Scan for the cell matching the given text and deliver its (x, y) coordinate at center. 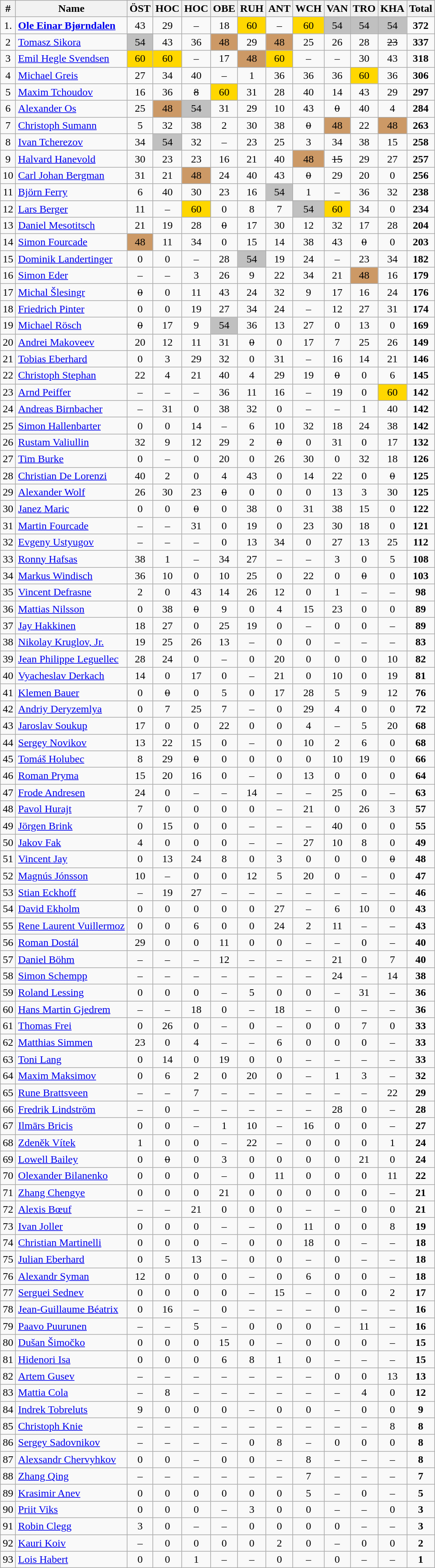
Indrek Tobreluts (71, 1409)
Andriy Deryzemlya (71, 709)
Paavo Puurunen (71, 1326)
Fredrik Lindström (71, 1109)
1. (8, 25)
RUH (252, 9)
Andrei Makoveev (71, 342)
Alexsandr Chervyhkov (71, 1459)
93 (8, 1560)
Alexander Wolf (71, 492)
91 (8, 1526)
85 (8, 1426)
59 (8, 992)
79 (8, 1326)
Stian Eckhoff (71, 892)
Simon Eder (71, 276)
84 (8, 1409)
David Ekholm (71, 909)
174 (421, 309)
Björn Ferry (71, 192)
88 (8, 1476)
Daniel Mesotitsch (71, 226)
75 (8, 1259)
297 (421, 92)
Total (421, 9)
Michael Rösch (71, 326)
149 (421, 342)
Rune Brattsveen (71, 1093)
65 (8, 1093)
Thomas Frei (71, 1026)
Michal Šlesingr (71, 292)
204 (421, 226)
41 (8, 692)
52 (8, 876)
121 (421, 526)
Dušan Šimočko (71, 1343)
VAN (337, 9)
203 (421, 242)
Serguei Sednev (71, 1293)
Tomáš Holubec (71, 759)
Roman Pryma (71, 776)
Ole Einar Bjørndalen (71, 25)
Ronny Hafsas (71, 559)
Rustam Valiullin (71, 442)
Christoph Stephan (71, 375)
Christoph Knie (71, 1426)
80 (8, 1343)
337 (421, 42)
Andreas Birnbacher (71, 409)
126 (421, 459)
256 (421, 175)
306 (421, 75)
87 (8, 1459)
Christian Martinelli (71, 1242)
TRO (364, 9)
Kauri Koiv (71, 1543)
Ivan Tcherezov (71, 142)
58 (8, 976)
45 (8, 759)
Julian Eberhard (71, 1259)
61 (8, 1026)
182 (421, 259)
Zhang Qing (71, 1476)
Tobias Eberhard (71, 359)
51 (8, 859)
56 (8, 942)
Martin Fourcade (71, 526)
Michael Greis (71, 75)
Zhang Chengye (71, 1193)
Simon Schempp (71, 976)
71 (8, 1193)
Rene Laurent Vuillermoz (71, 926)
Evgeny Ustyugov (71, 542)
Roland Lessing (71, 992)
145 (421, 375)
Toni Lang (71, 1059)
Carl Johan Bergman (71, 175)
Krasimir Anev (71, 1493)
Maxim Tchoudov (71, 92)
Jaroslav Soukup (71, 726)
Jean Philippe Leguellec (71, 659)
86 (8, 1443)
372 (421, 25)
44 (8, 743)
WCH (308, 9)
108 (421, 559)
Tomasz Sikora (71, 42)
169 (421, 326)
50 (8, 842)
Simon Fourcade (71, 242)
70 (8, 1176)
318 (421, 59)
Jean-Guillaume Béatrix (71, 1310)
146 (421, 359)
Lars Berger (71, 209)
Christian De Lorenzi (71, 475)
Halvard Hanevold (71, 159)
Arnd Peiffer (71, 392)
234 (421, 209)
69 (8, 1159)
67 (8, 1126)
42 (8, 709)
Tim Burke (71, 459)
Sergey Novikov (71, 743)
ÖST (140, 9)
Robin Clegg (71, 1526)
73 (8, 1226)
Christoph Sumann (71, 125)
Jakov Fak (71, 842)
Alexander Os (71, 109)
Maxim Maksimov (71, 1076)
KHA (393, 9)
Emil Hegle Svendsen (71, 59)
Daniel Böhm (71, 959)
39 (8, 659)
Janez Maric (71, 509)
Lois Habert (71, 1560)
Zdeněk Vítek (71, 1143)
Olexander Bilanenko (71, 1176)
Friedrich Pinter (71, 309)
Vyacheslav Derkach (71, 676)
284 (421, 109)
Nikolay Kruglov, Jr. (71, 642)
Alexandr Syman (71, 1276)
78 (8, 1310)
62 (8, 1043)
# (8, 9)
74 (8, 1242)
Lowell Bailey (71, 1159)
132 (421, 442)
Sergey Sadovnikov (71, 1443)
263 (421, 125)
Vincent Jay (71, 859)
Ivan Joller (71, 1226)
35 (8, 592)
176 (421, 292)
Roman Dostál (71, 942)
77 (8, 1293)
ANT (279, 9)
Ilmārs Bricis (71, 1126)
98 (421, 592)
Alexis Bœuf (71, 1209)
103 (421, 576)
Jörgen Brink (71, 826)
Artem Gusev (71, 1376)
Klemen Bauer (71, 692)
Simon Hallenbarter (71, 425)
Dominik Landertinger (71, 259)
Vincent Defrasne (71, 592)
Pavol Hurajt (71, 809)
122 (421, 509)
Hans Martin Gjedrem (71, 1009)
238 (421, 192)
112 (421, 542)
Hidenori Isa (71, 1359)
Name (71, 9)
258 (421, 142)
53 (8, 892)
90 (8, 1509)
Matthias Simmen (71, 1043)
Jay Hakkinen (71, 626)
Markus Windisch (71, 576)
257 (421, 159)
92 (8, 1543)
Magnús Jónsson (71, 876)
Priit Viks (71, 1509)
Mattia Cola (71, 1393)
Mattias Nilsson (71, 609)
Frode Andresen (71, 793)
OBE (224, 9)
37 (8, 626)
179 (421, 276)
